Return the (X, Y) coordinate for the center point of the cell that contains the specified text.  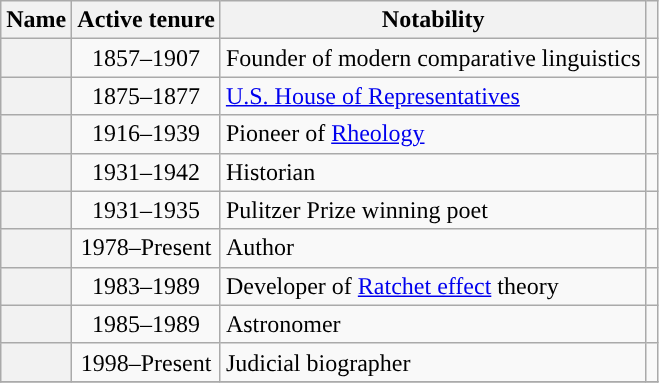
Notability (433, 20)
1931–1942 (146, 172)
Name (36, 20)
Pioneer of Rheology (433, 134)
1931–1935 (146, 210)
Active tenure (146, 20)
Founder of modern comparative linguistics (433, 58)
Pulitzer Prize winning poet (433, 210)
Historian (433, 172)
1998–Present (146, 362)
1983–1989 (146, 286)
Developer of Ratchet effect theory (433, 286)
Judicial biographer (433, 362)
1875–1877 (146, 96)
Astronomer (433, 324)
U.S. House of Representatives (433, 96)
1985–1989 (146, 324)
1916–1939 (146, 134)
Author (433, 248)
1857–1907 (146, 58)
1978–Present (146, 248)
